Determine the [X, Y] coordinate at the center of the cell enclosing the given text.  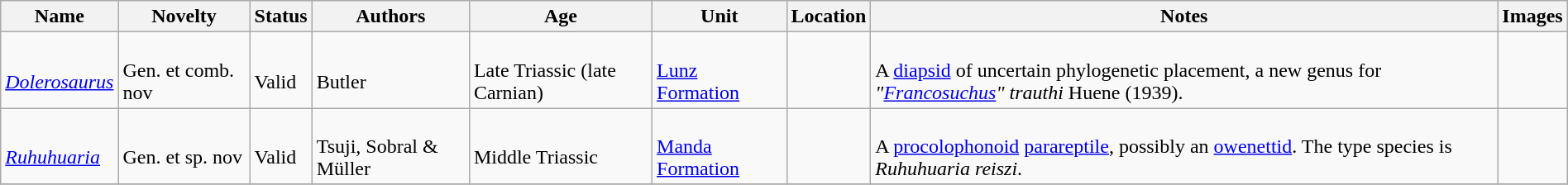
Late Triassic (late Carnian) [561, 70]
Lunz Formation [719, 70]
Unit [719, 17]
Status [281, 17]
Name [60, 17]
Age [561, 17]
Tsuji, Sobral & Müller [390, 146]
A procolophonoid parareptile, possibly an owenettid. The type species is Ruhuhuaria reiszi. [1184, 146]
A diapsid of uncertain phylogenetic placement, a new genus for "Francosuchus" trauthi Huene (1939). [1184, 70]
Dolerosaurus [60, 70]
Location [829, 17]
Gen. et comb. nov [184, 70]
Butler [390, 70]
Notes [1184, 17]
Gen. et sp. nov [184, 146]
Authors [390, 17]
Ruhuhuaria [60, 146]
Middle Triassic [561, 146]
Novelty [184, 17]
Manda Formation [719, 146]
Images [1532, 17]
